Determine the (x, y) coordinate at the center of the cell enclosing the given text.  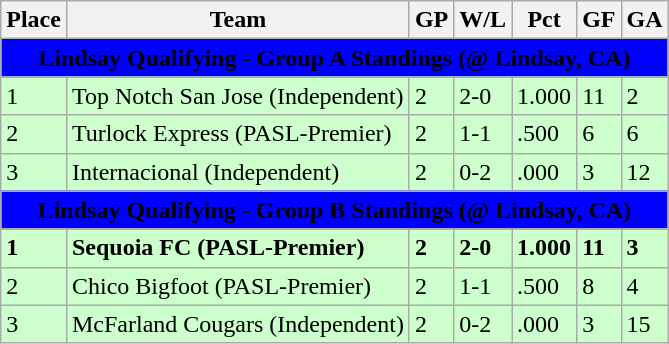
12 (644, 172)
GP (431, 20)
Chico Bigfoot (PASL-Premier) (238, 286)
McFarland Cougars (Independent) (238, 324)
Turlock Express (PASL-Premier) (238, 134)
4 (644, 286)
Top Notch San Jose (Independent) (238, 96)
Lindsay Qualifying - Group B Standings (@ Lindsay, CA) (334, 210)
Internacional (Independent) (238, 172)
Sequoia FC (PASL-Premier) (238, 248)
Lindsay Qualifying - Group A Standings (@ Lindsay, CA) (334, 58)
Pct (544, 20)
8 (599, 286)
Place (34, 20)
GA (644, 20)
GF (599, 20)
Team (238, 20)
W/L (483, 20)
15 (644, 324)
